Pinpoint the cell where the given text exists, returning its (X, Y) midpoint coordinate. 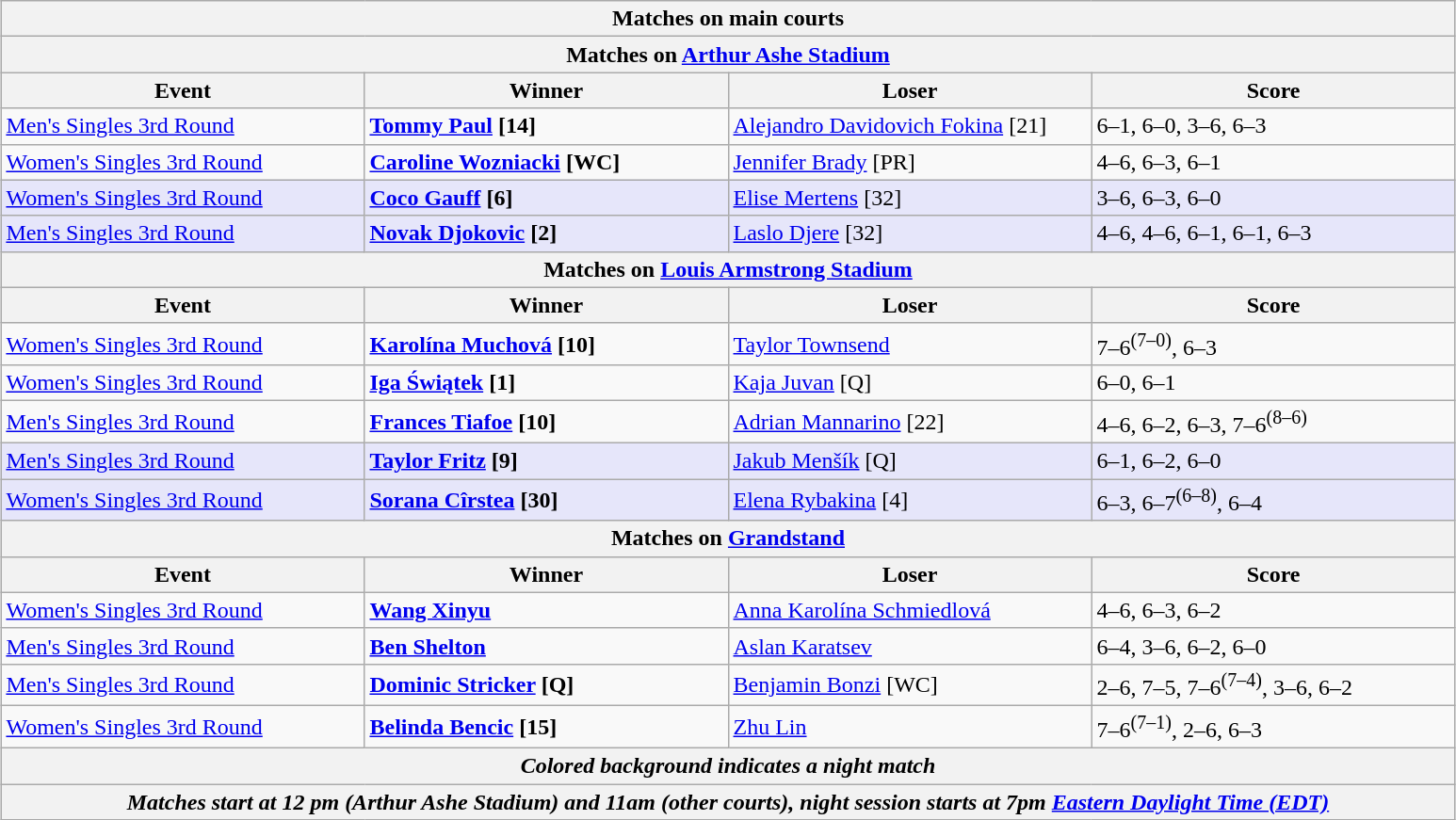
Jennifer Brady [PR] (910, 162)
Taylor Townsend (910, 345)
6–1, 6–0, 3–6, 6–3 (1273, 126)
Adrian Mannarino [22] (910, 422)
Matches on Arthur Ashe Stadium (728, 55)
2–6, 7–5, 7–6(7–4), 3–6, 6–2 (1273, 685)
Matches start at 12 pm (Arthur Ashe Stadium) and 11am (other courts), night session starts at 7pm Eastern Daylight Time (EDT) (728, 802)
6–1, 6–2, 6–0 (1273, 460)
Kaja Juvan [Q] (910, 383)
Coco Gauff [6] (546, 198)
7–6(7–1), 2–6, 6–3 (1273, 727)
Elise Mertens [32] (910, 198)
6–3, 6–7(6–8), 6–4 (1273, 501)
Elena Rybakina [4] (910, 501)
Taylor Fritz [9] (546, 460)
4–6, 6–3, 6–2 (1273, 610)
Aslan Karatsev (910, 646)
Sorana Cîrstea [30] (546, 501)
Novak Djokovic [2] (546, 233)
Laslo Djere [32] (910, 233)
Ben Shelton (546, 646)
Jakub Menšík [Q] (910, 460)
4–6, 4–6, 6–1, 6–1, 6–3 (1273, 233)
6–0, 6–1 (1273, 383)
Zhu Lin (910, 727)
Matches on Louis Armstrong Stadium (728, 269)
Colored background indicates a night match (728, 765)
Matches on main courts (728, 19)
Tommy Paul [14] (546, 126)
Iga Świątek [1] (546, 383)
7–6(7–0), 6–3 (1273, 345)
Belinda Bencic [15] (546, 727)
Karolína Muchová [10] (546, 345)
Wang Xinyu (546, 610)
3–6, 6–3, 6–0 (1273, 198)
Caroline Wozniacki [WC] (546, 162)
4–6, 6–3, 6–1 (1273, 162)
Benjamin Bonzi [WC] (910, 685)
4–6, 6–2, 6–3, 7–6(8–6) (1273, 422)
Anna Karolína Schmiedlová (910, 610)
Matches on Grandstand (728, 539)
6–4, 3–6, 6–2, 6–0 (1273, 646)
Alejandro Davidovich Fokina [21] (910, 126)
Frances Tiafoe [10] (546, 422)
Dominic Stricker [Q] (546, 685)
